Return [X, Y] of the center of cell containing provided text 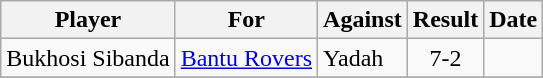
Result [445, 20]
Bantu Rovers [246, 58]
Date [514, 20]
Player [88, 20]
For [246, 20]
Yadah [363, 58]
7-2 [445, 58]
Against [363, 20]
Bukhosi Sibanda [88, 58]
